Return the [x, y] coordinate for the center point of the cell that contains the specified text.  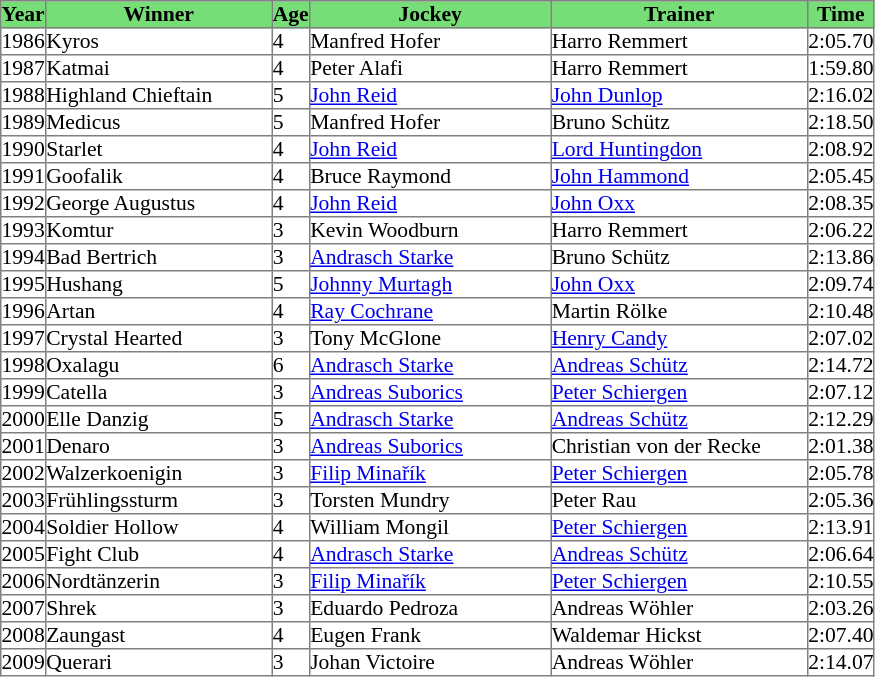
Frühlingssturm [158, 500]
Artan [158, 312]
2:06.22 [840, 230]
John Dunlop [679, 96]
2:03.26 [840, 608]
Goofalik [158, 176]
2:09.74 [840, 284]
Catella [158, 392]
Crystal Hearted [158, 338]
George Augustus [158, 204]
1996 [24, 312]
Kyros [158, 42]
2008 [24, 636]
2:14.72 [840, 366]
2005 [24, 554]
Tony McGlone [430, 338]
2:05.78 [840, 474]
1:59.80 [840, 68]
1990 [24, 150]
2001 [24, 446]
2:14.07 [840, 662]
1993 [24, 230]
Elle Danzig [158, 420]
William Mongil [430, 528]
Kevin Woodburn [430, 230]
Ray Cochrane [430, 312]
Eugen Frank [430, 636]
Torsten Mundry [430, 500]
Komtur [158, 230]
6 [290, 366]
2:10.55 [840, 582]
Denaro [158, 446]
2003 [24, 500]
1987 [24, 68]
Nordtänzerin [158, 582]
2:06.64 [840, 554]
Peter Rau [679, 500]
Katmai [158, 68]
Lord Huntingdon [679, 150]
Johan Victoire [430, 662]
2:01.38 [840, 446]
Soldier Hollow [158, 528]
2:07.40 [840, 636]
Peter Alafi [430, 68]
Querari [158, 662]
Walzerkoenigin [158, 474]
Trainer [679, 14]
1992 [24, 204]
Year [24, 14]
Bad Bertrich [158, 258]
Bruce Raymond [430, 176]
John Hammond [679, 176]
1994 [24, 258]
2009 [24, 662]
2000 [24, 420]
2:13.86 [840, 258]
2:18.50 [840, 122]
Zaungast [158, 636]
1988 [24, 96]
Martin Rölke [679, 312]
1991 [24, 176]
Medicus [158, 122]
2:07.12 [840, 392]
2:05.36 [840, 500]
2002 [24, 474]
1997 [24, 338]
Waldemar Hickst [679, 636]
Time [840, 14]
2:12.29 [840, 420]
1989 [24, 122]
2:05.70 [840, 42]
2006 [24, 582]
Winner [158, 14]
Shrek [158, 608]
Fight Club [158, 554]
2:08.35 [840, 204]
2004 [24, 528]
1999 [24, 392]
Johnny Murtagh [430, 284]
2:05.45 [840, 176]
Oxalagu [158, 366]
1998 [24, 366]
Hushang [158, 284]
Highland Chieftain [158, 96]
2:07.02 [840, 338]
Eduardo Pedroza [430, 608]
Starlet [158, 150]
Henry Candy [679, 338]
Christian von der Recke [679, 446]
2:16.02 [840, 96]
2:13.91 [840, 528]
Age [290, 14]
Jockey [430, 14]
2007 [24, 608]
1995 [24, 284]
2:08.92 [840, 150]
2:10.48 [840, 312]
1986 [24, 42]
